Locate the cell with the specified text and output its [X, Y] center coordinate. 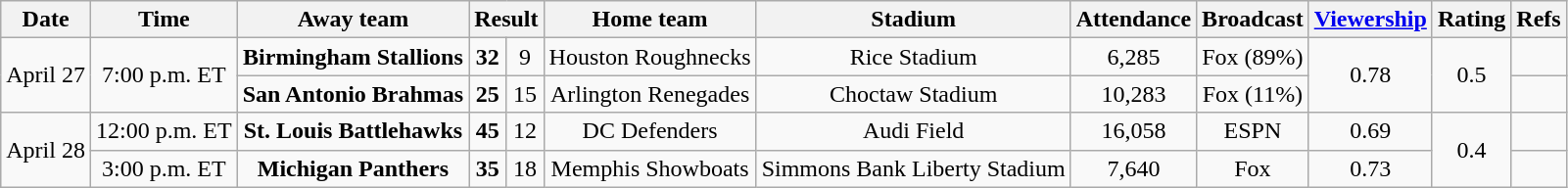
Simmons Bank Liberty Stadium [913, 168]
7,640 [1133, 168]
12 [525, 131]
Broadcast [1254, 20]
Birmingham Stallions [353, 57]
16,058 [1133, 131]
7:00 p.m. ET [164, 75]
3:00 p.m. ET [164, 168]
Michigan Panthers [353, 168]
0.4 [1471, 150]
Rating [1471, 20]
Away team [353, 20]
Memphis Showboats [650, 168]
Rice Stadium [913, 57]
Stadium [913, 20]
April 27 [46, 75]
Home team [650, 20]
Audi Field [913, 131]
St. Louis Battlehawks [353, 131]
35 [488, 168]
Refs [1539, 20]
San Antonio Brahmas [353, 94]
Result [506, 20]
Viewership [1370, 20]
0.5 [1471, 75]
0.69 [1370, 131]
25 [488, 94]
0.78 [1370, 75]
9 [525, 57]
Choctaw Stadium [913, 94]
32 [488, 57]
15 [525, 94]
18 [525, 168]
45 [488, 131]
Houston Roughnecks [650, 57]
Attendance [1133, 20]
Fox (11%) [1254, 94]
Fox (89%) [1254, 57]
Time [164, 20]
DC Defenders [650, 131]
6,285 [1133, 57]
0.73 [1370, 168]
10,283 [1133, 94]
April 28 [46, 150]
Fox [1254, 168]
Date [46, 20]
ESPN [1254, 131]
12:00 p.m. ET [164, 131]
Arlington Renegades [650, 94]
